Return the [X, Y] coordinate for the center point of the cell that contains the specified text.  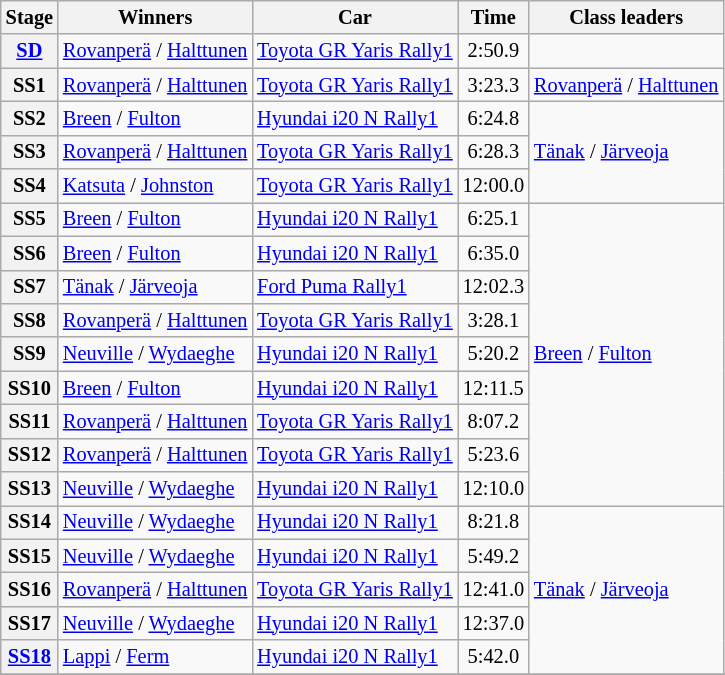
SS7 [30, 287]
SS4 [30, 186]
8:07.2 [494, 421]
8:21.8 [494, 522]
Ford Puma Rally1 [354, 287]
SS8 [30, 320]
6:25.1 [494, 219]
SS14 [30, 522]
Winners [155, 17]
SS17 [30, 623]
SS12 [30, 455]
SS5 [30, 219]
3:28.1 [494, 320]
5:20.2 [494, 354]
3:23.3 [494, 85]
SS9 [30, 354]
SS10 [30, 388]
SS1 [30, 85]
Car [354, 17]
12:10.0 [494, 489]
5:49.2 [494, 556]
12:02.3 [494, 287]
SS18 [30, 657]
6:28.3 [494, 152]
12:37.0 [494, 623]
12:11.5 [494, 388]
2:50.9 [494, 51]
Stage [30, 17]
5:23.6 [494, 455]
SS2 [30, 118]
SS13 [30, 489]
Lappi / Ferm [155, 657]
6:35.0 [494, 253]
Class leaders [626, 17]
6:24.8 [494, 118]
Katsuta / Johnston [155, 186]
SS6 [30, 253]
SS15 [30, 556]
SS3 [30, 152]
SS11 [30, 421]
5:42.0 [494, 657]
Time [494, 17]
SS16 [30, 589]
SD [30, 51]
12:00.0 [494, 186]
12:41.0 [494, 589]
